Scan for the cell matching the given text and deliver its (X, Y) coordinate at center. 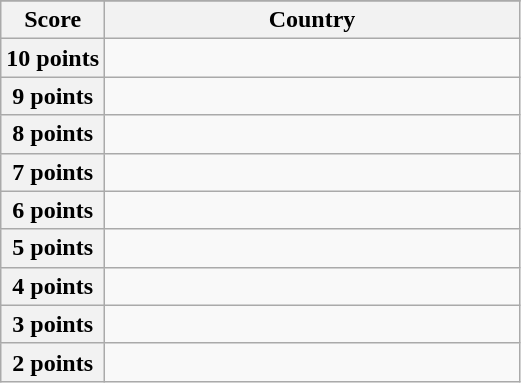
6 points (53, 210)
3 points (53, 324)
4 points (53, 286)
2 points (53, 362)
7 points (53, 172)
Score (53, 20)
5 points (53, 248)
9 points (53, 96)
8 points (53, 134)
Country (312, 20)
10 points (53, 58)
